Provide the [x, y] coordinate of the cell's center where the given text is located.  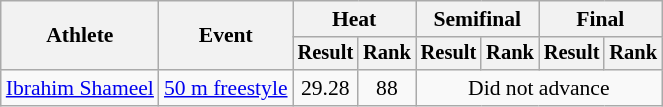
29.28 [326, 88]
Did not advance [539, 88]
Final [600, 19]
88 [387, 88]
Athlete [80, 36]
Heat [354, 19]
Event [226, 36]
Ibrahim Shameel [80, 88]
Semifinal [478, 19]
50 m freestyle [226, 88]
